From the cell containing the given text, extract its center point as [x, y] coordinate. 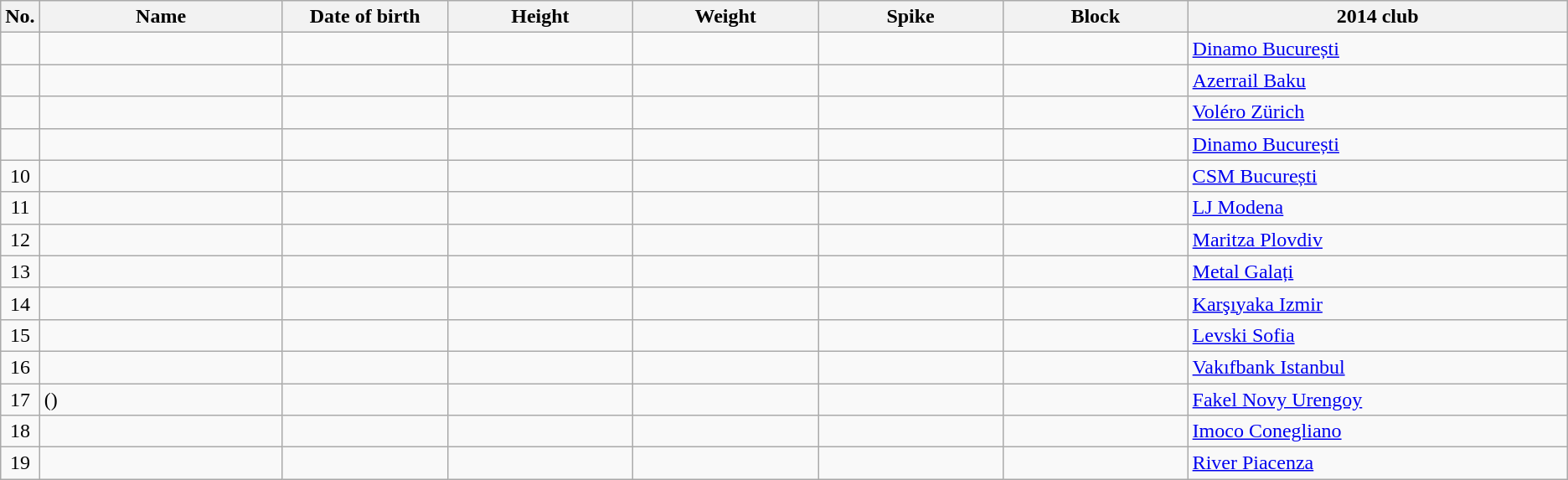
Maritza Plovdiv [1377, 240]
LJ Modena [1377, 208]
19 [20, 463]
10 [20, 176]
River Piacenza [1377, 463]
Name [161, 17]
Metal Galați [1377, 271]
2014 club [1377, 17]
Karşıyaka Izmir [1377, 303]
17 [20, 400]
Fakel Novy Urengoy [1377, 400]
Block [1096, 17]
Height [539, 17]
Azerrail Baku [1377, 80]
11 [20, 208]
18 [20, 431]
No. [20, 17]
Levski Sofia [1377, 335]
Weight [725, 17]
CSM București [1377, 176]
Spike [911, 17]
13 [20, 271]
Vakıfbank Istanbul [1377, 367]
Date of birth [365, 17]
() [161, 400]
15 [20, 335]
16 [20, 367]
12 [20, 240]
Voléro Zürich [1377, 112]
Imoco Conegliano [1377, 431]
14 [20, 303]
